Scan for the cell matching the given text and deliver its (X, Y) coordinate at center. 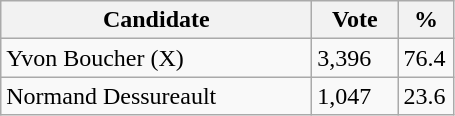
1,047 (355, 96)
% (426, 20)
Vote (355, 20)
Candidate (156, 20)
Normand Dessureault (156, 96)
Yvon Boucher (X) (156, 58)
76.4 (426, 58)
3,396 (355, 58)
23.6 (426, 96)
